Output the [x, y] coordinate of the center of the cell containing the given text.  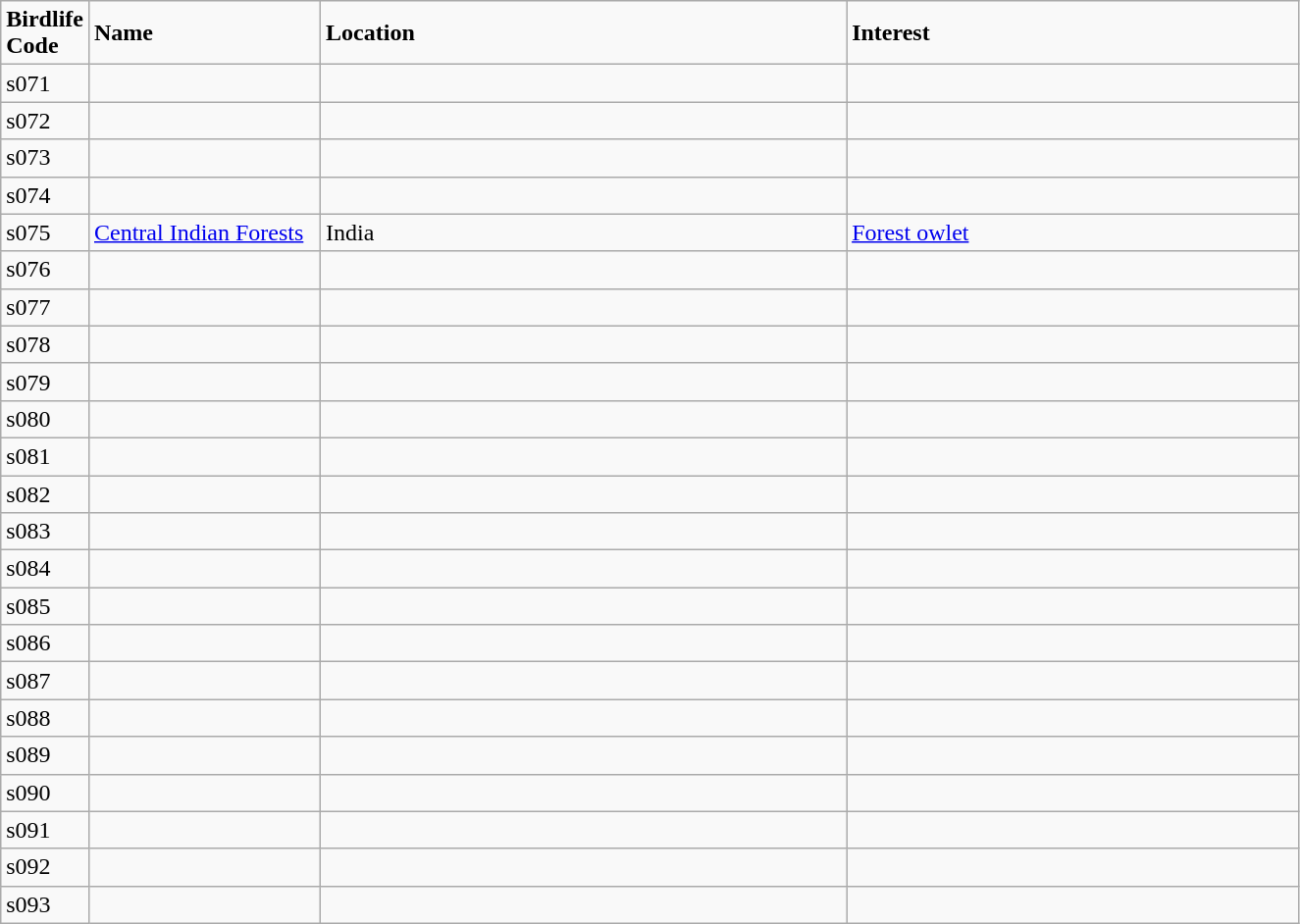
s073 [45, 158]
s074 [45, 195]
s086 [45, 643]
s084 [45, 569]
Name [204, 33]
Forest owlet [1073, 232]
s092 [45, 867]
s077 [45, 307]
Birdlife Code [45, 33]
s085 [45, 606]
s082 [45, 493]
s079 [45, 382]
s083 [45, 532]
s087 [45, 681]
s072 [45, 121]
s080 [45, 419]
s090 [45, 793]
s089 [45, 755]
s075 [45, 232]
s076 [45, 270]
Interest [1073, 33]
s088 [45, 718]
s078 [45, 344]
India [584, 232]
s091 [45, 830]
s071 [45, 83]
Central Indian Forests [204, 232]
s081 [45, 456]
Location [584, 33]
s093 [45, 904]
